Find where the given text appears and provide that cell's center as [x, y] coordinate. 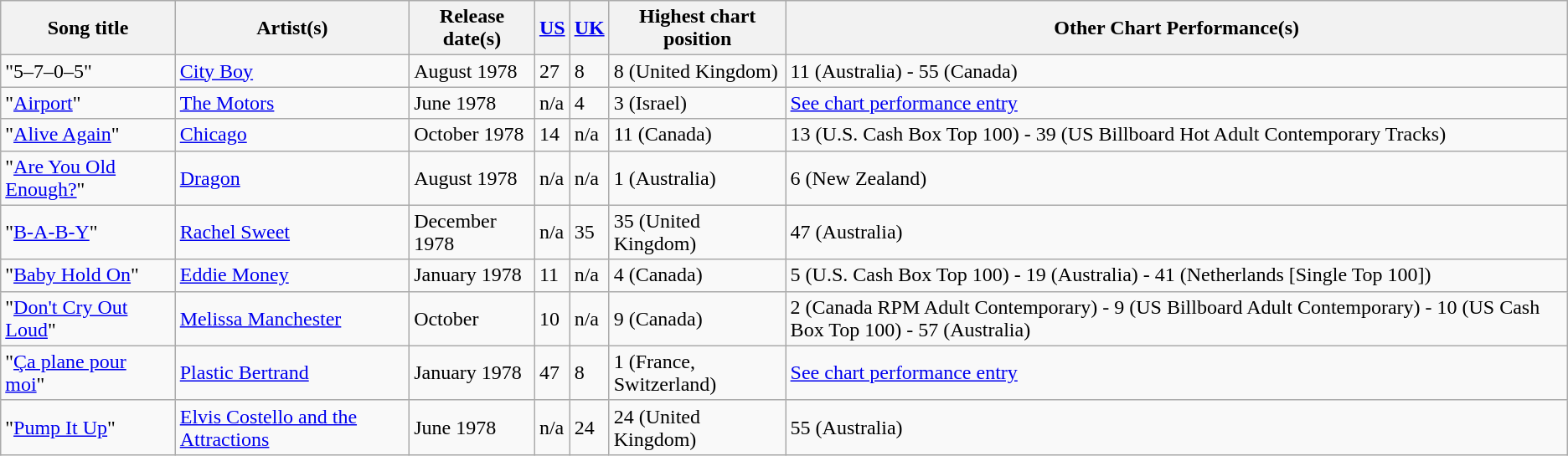
10 [552, 318]
2 (Canada RPM Adult Contemporary) - 9 (US Billboard Adult Contemporary) - 10 (US Cash Box Top 100) - 57 (Australia) [1176, 318]
24 (United Kingdom) [697, 427]
8 (United Kingdom) [697, 71]
Dragon [291, 177]
Highest chart position [697, 28]
"Alive Again" [88, 135]
"Don't Cry Out Loud" [88, 318]
"Ça plane pour moi" [88, 373]
The Motors [291, 103]
3 (Israel) [697, 103]
24 [590, 427]
"Are You Old Enough?" [88, 177]
Elvis Costello and the Attractions [291, 427]
"Baby Hold On" [88, 275]
October 1978 [472, 135]
55 (Australia) [1176, 427]
1 (France, Switzerland) [697, 373]
December 1978 [472, 233]
"Pump It Up" [88, 427]
47 [552, 373]
"Airport" [88, 103]
Other Chart Performance(s) [1176, 28]
6 (New Zealand) [1176, 177]
October [472, 318]
Melissa Manchester [291, 318]
Plastic Bertrand [291, 373]
4 [590, 103]
5 (U.S. Cash Box Top 100) - 19 (Australia) - 41 (Netherlands [Single Top 100]) [1176, 275]
11 [552, 275]
4 (Canada) [697, 275]
47 (Australia) [1176, 233]
9 (Canada) [697, 318]
11 (Canada) [697, 135]
35 [590, 233]
Release date(s) [472, 28]
27 [552, 71]
11 (Australia) - 55 (Canada) [1176, 71]
Rachel Sweet [291, 233]
UK [590, 28]
1 (Australia) [697, 177]
"B-A-B-Y" [88, 233]
Artist(s) [291, 28]
13 (U.S. Cash Box Top 100) - 39 (US Billboard Hot Adult Contemporary Tracks) [1176, 135]
"5–7–0–5" [88, 71]
City Boy [291, 71]
Song title [88, 28]
Eddie Money [291, 275]
35 (United Kingdom) [697, 233]
US [552, 28]
14 [552, 135]
Chicago [291, 135]
